Return [x, y] of the center of cell containing provided text 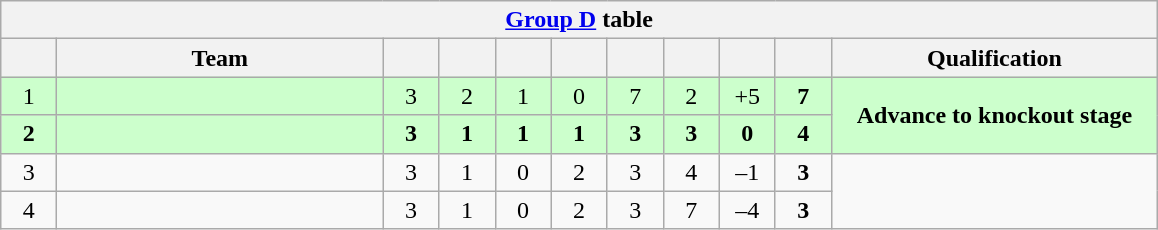
Team [220, 58]
–1 [747, 172]
Qualification [994, 58]
–4 [747, 210]
Advance to knockout stage [994, 115]
+5 [747, 96]
Group D table [580, 20]
